Scan for the cell matching the given text and deliver its (X, Y) coordinate at center. 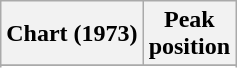
Chart (1973) (72, 34)
Peakposition (189, 34)
